Determine the (X, Y) coordinate at the center of the cell enclosing the given text.  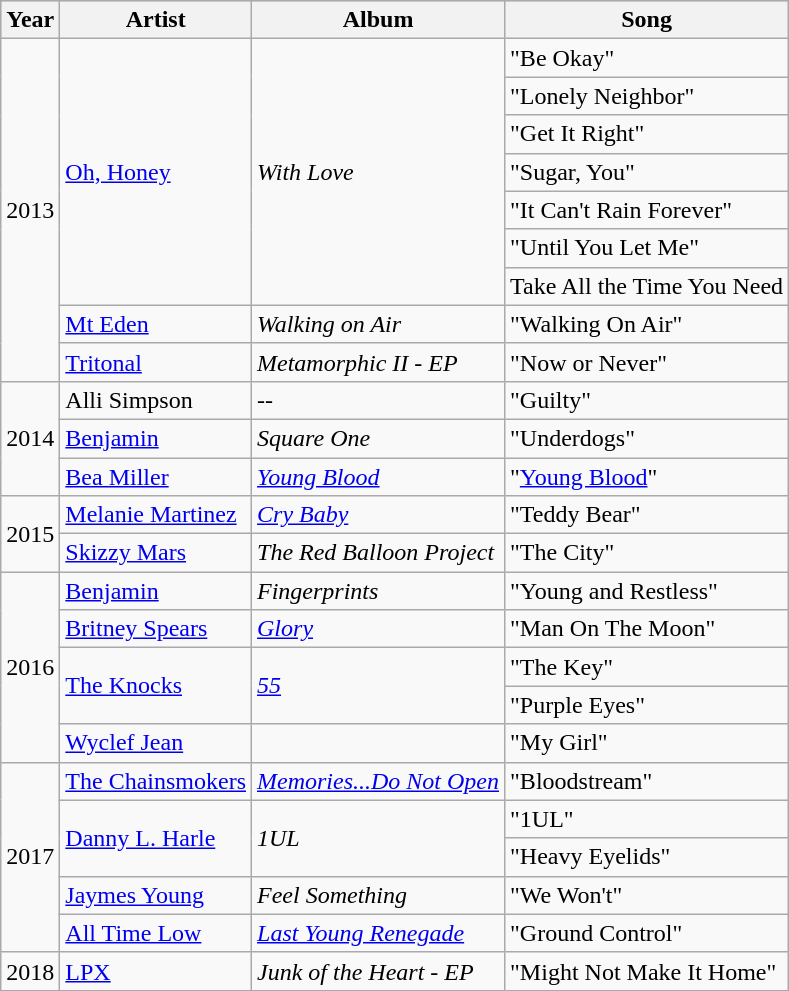
"Young Blood" (647, 477)
Skizzy Mars (156, 553)
2014 (30, 438)
"Heavy Eyelids" (647, 857)
"Bloodstream" (647, 781)
Wyclef Jean (156, 743)
Year (30, 20)
Melanie Martinez (156, 515)
2018 (30, 971)
Mt Eden (156, 324)
Take All the Time You Need (647, 286)
Junk of the Heart - EP (378, 971)
"Guilty" (647, 400)
Artist (156, 20)
Alli Simpson (156, 400)
2016 (30, 667)
"Sugar, You" (647, 172)
"It Can't Rain Forever" (647, 210)
Cry Baby (378, 515)
Last Young Renegade (378, 933)
Fingerprints (378, 591)
"Be Okay" (647, 58)
The Knocks (156, 686)
Feel Something (378, 895)
Jaymes Young (156, 895)
Album (378, 20)
All Time Low (156, 933)
"Walking On Air" (647, 324)
"Teddy Bear" (647, 515)
Metamorphic II - EP (378, 362)
"My Girl" (647, 743)
Song (647, 20)
Square One (378, 438)
Oh, Honey (156, 172)
"1UL" (647, 819)
"The Key" (647, 667)
"Lonely Neighbor" (647, 96)
"Until You Let Me" (647, 248)
Britney Spears (156, 629)
LPX (156, 971)
2015 (30, 534)
Walking on Air (378, 324)
With Love (378, 172)
Bea Miller (156, 477)
1UL (378, 838)
Glory (378, 629)
Memories...Do Not Open (378, 781)
2017 (30, 857)
"Ground Control" (647, 933)
Tritonal (156, 362)
-- (378, 400)
55 (378, 686)
"We Won't" (647, 895)
Danny L. Harle (156, 838)
"Man On The Moon" (647, 629)
"Young and Restless" (647, 591)
"Get It Right" (647, 134)
"Underdogs" (647, 438)
2013 (30, 210)
"Now or Never" (647, 362)
"The City" (647, 553)
Young Blood (378, 477)
The Red Balloon Project (378, 553)
"Might Not Make It Home" (647, 971)
"Purple Eyes" (647, 705)
The Chainsmokers (156, 781)
